Detect which cell encompasses the target text, then output its [x, y] center coordinate. 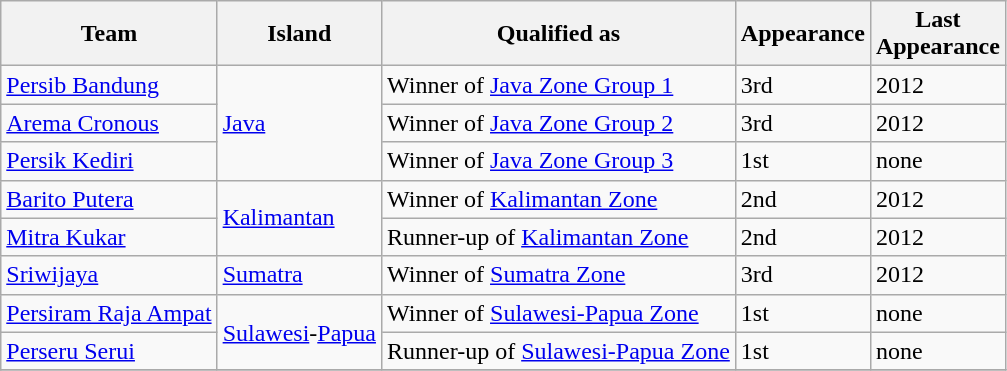
Mitra Kukar [109, 237]
LastAppearance [938, 34]
Winner of Sulawesi-Papua Zone [558, 313]
Arema Cronous [109, 123]
Persik Kediri [109, 161]
Kalimantan [299, 218]
Sulawesi-Papua [299, 332]
Persib Bandung [109, 85]
Persiram Raja Ampat [109, 313]
Winner of Sumatra Zone [558, 275]
Barito Putera [109, 199]
Sriwijaya [109, 275]
Winner of Java Zone Group 2 [558, 123]
Runner-up of Kalimantan Zone [558, 237]
Runner-up of Sulawesi-Papua Zone [558, 351]
Winner of Java Zone Group 1 [558, 85]
Winner of Java Zone Group 3 [558, 161]
Appearance [802, 34]
Qualified as [558, 34]
Perseru Serui [109, 351]
Winner of Kalimantan Zone [558, 199]
Team [109, 34]
Island [299, 34]
Java [299, 123]
Sumatra [299, 275]
